Determine the [X, Y] coordinate at the center of the cell enclosing the given text.  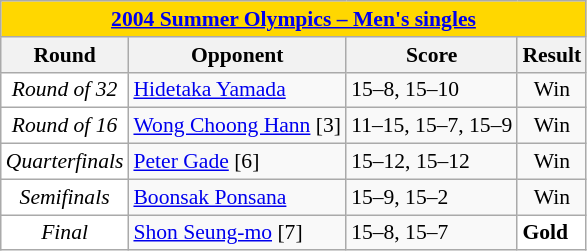
15–8, 15–7 [432, 233]
Quarterfinals [65, 162]
Shon Seung-mo [7] [237, 233]
15–9, 15–2 [432, 197]
Round [65, 55]
Round of 16 [65, 126]
Opponent [237, 55]
Gold [552, 233]
2004 Summer Olympics – Men's singles [294, 19]
Semifinals [65, 197]
Final [65, 233]
Wong Choong Hann [3] [237, 126]
Peter Gade [6] [237, 162]
15–8, 15–10 [432, 90]
Hidetaka Yamada [237, 90]
Boonsak Ponsana [237, 197]
Round of 32 [65, 90]
15–12, 15–12 [432, 162]
11–15, 15–7, 15–9 [432, 126]
Score [432, 55]
Result [552, 55]
